Output the [x, y] coordinate of the center of the cell containing the given text.  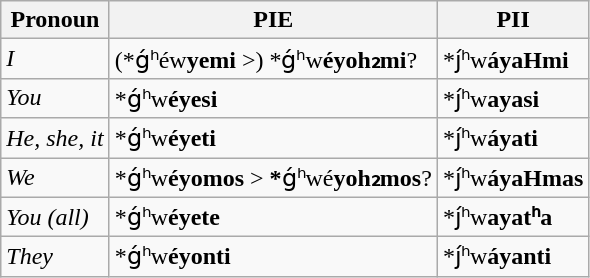
*ȷ́ʰwáyaHmi [512, 59]
(*ǵʰéwyemi >) *ǵʰwéyoh₂mi? [273, 59]
You [55, 98]
*ǵʰwéyeti [273, 138]
*ǵʰwéyesi [273, 98]
We [55, 178]
I [55, 59]
*ȷ́ʰwáyaHmas [512, 178]
*ȷ́ʰwayatʰa [512, 217]
You (all) [55, 217]
*ǵʰwéyete [273, 217]
Pronoun [55, 20]
PII [512, 20]
*ȷ́ʰwáyati [512, 138]
*ǵʰwéyonti [273, 257]
He, she, it [55, 138]
*ȷ́ʰwayasi [512, 98]
They [55, 257]
PIE [273, 20]
*ǵʰwéyomos > *ǵʰwéyoh₂mos? [273, 178]
*ȷ́ʰwáyanti [512, 257]
